For the text-containing cell, return its midpoint in [x, y] coordinate format. 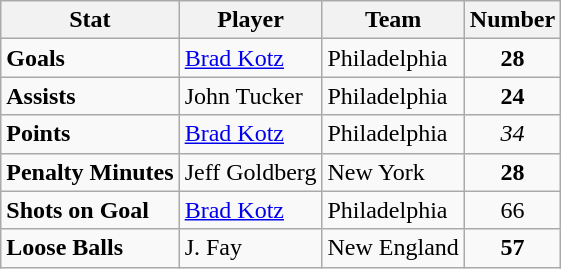
Assists [90, 96]
New England [393, 248]
34 [512, 134]
John Tucker [250, 96]
Points [90, 134]
24 [512, 96]
Stat [90, 20]
57 [512, 248]
Jeff Goldberg [250, 172]
New York [393, 172]
Team [393, 20]
J. Fay [250, 248]
Penalty Minutes [90, 172]
Number [512, 20]
Goals [90, 58]
Loose Balls [90, 248]
Player [250, 20]
Shots on Goal [90, 210]
66 [512, 210]
